Find where the given text appears and provide that cell's center as (X, Y) coordinate. 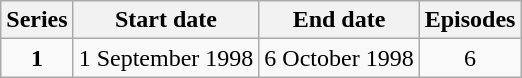
Episodes (470, 20)
Series (37, 20)
6 (470, 58)
1 (37, 58)
Start date (166, 20)
1 September 1998 (166, 58)
End date (339, 20)
6 October 1998 (339, 58)
